Extract the (x, y) coordinate from the center of the cell holding the provided text.  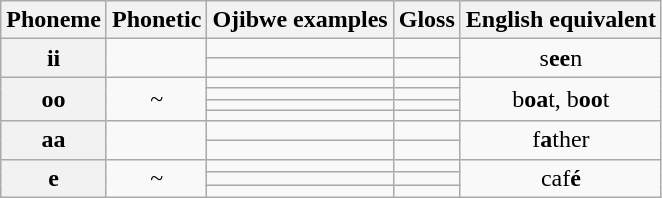
oo (54, 99)
father (560, 140)
café (560, 178)
Phoneme (54, 20)
English equivalent (560, 20)
Ojibwe examples (300, 20)
boat, boot (560, 99)
e (54, 178)
seen (560, 58)
ii (54, 58)
Gloss (426, 20)
aa (54, 140)
Phonetic (156, 20)
